Pinpoint the cell where the given text exists, returning its (X, Y) midpoint coordinate. 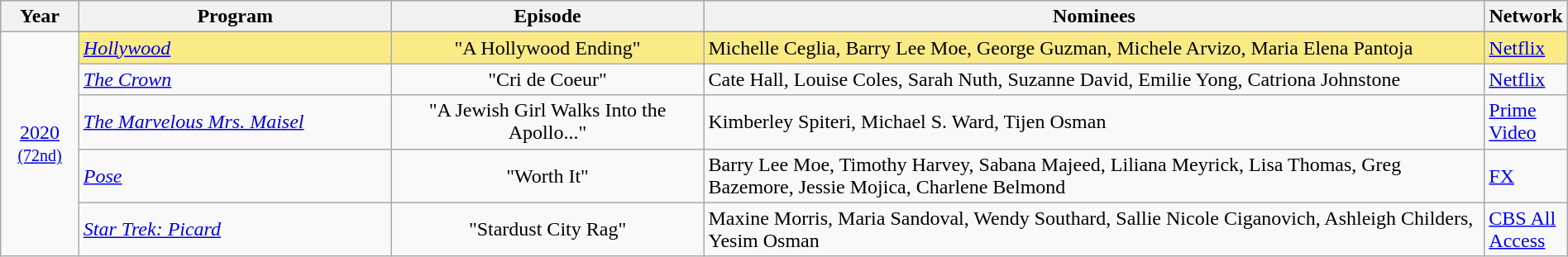
Episode (547, 17)
The Crown (235, 79)
Kimberley Spiteri, Michael S. Ward, Tijen Osman (1094, 122)
Prime Video (1526, 122)
Hollywood (235, 48)
"A Hollywood Ending" (547, 48)
The Marvelous Mrs. Maisel (235, 122)
Pose (235, 175)
Barry Lee Moe, Timothy Harvey, Sabana Majeed, Liliana Meyrick, Lisa Thomas, Greg Bazemore, Jessie Mojica, Charlene Belmond (1094, 175)
Nominees (1094, 17)
"Cri de Coeur" (547, 79)
Network (1526, 17)
Year (40, 17)
Cate Hall, Louise Coles, Sarah Nuth, Suzanne David, Emilie Yong, Catriona Johnstone (1094, 79)
CBS All Access (1526, 230)
Program (235, 17)
Maxine Morris, Maria Sandoval, Wendy Southard, Sallie Nicole Ciganovich, Ashleigh Childers, Yesim Osman (1094, 230)
"Worth It" (547, 175)
"A Jewish Girl Walks Into the Apollo..." (547, 122)
Michelle Ceglia, Barry Lee Moe, George Guzman, Michele Arvizo, Maria Elena Pantoja (1094, 48)
"Stardust City Rag" (547, 230)
Star Trek: Picard (235, 230)
2020(72nd) (40, 144)
FX (1526, 175)
